Provide the (x, y) coordinate of the cell's center where the given text is located.  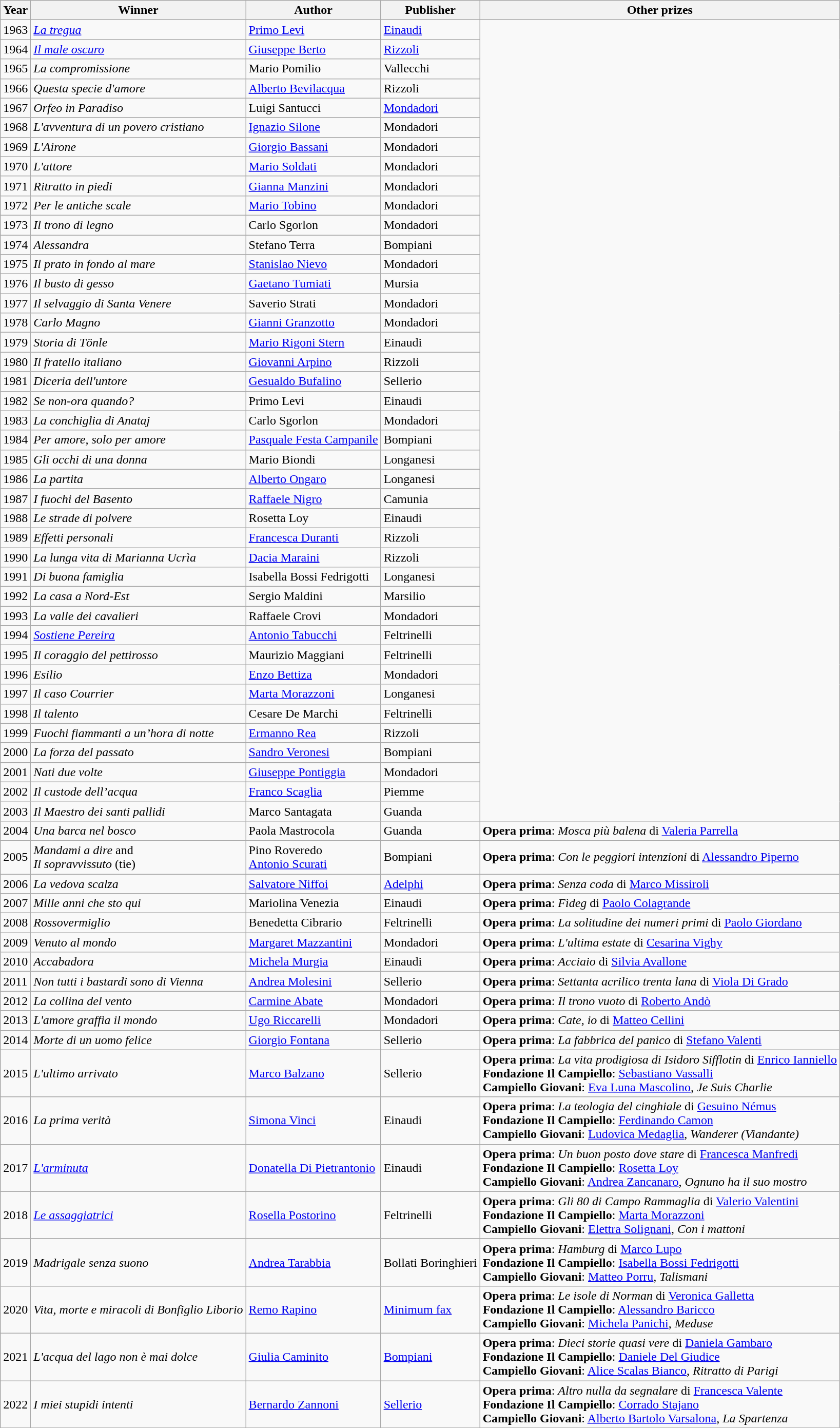
2006 (15, 883)
Vita, morte e miracoli di Bonfiglio Liborio (139, 1309)
Opera prima: Le isole di Norman di Veronica GallettaFondazione Il Campiello: Alessandro BariccoCampiello Giovani: Michela Panichi, Meduse (660, 1309)
L'ultimo arrivato (139, 1073)
Storia di Tönle (139, 342)
2000 (15, 752)
1981 (15, 381)
Maurizio Maggiani (313, 655)
Ignazio Silone (313, 127)
Madrigale senza suono (139, 1262)
Antonio Tabucchi (313, 635)
1976 (15, 284)
L'amore graffia il mondo (139, 1020)
2017 (15, 1168)
Donatella Di Pietrantonio (313, 1168)
1974 (15, 245)
Giovanni Arpino (313, 362)
Sandro Veronesi (313, 752)
1977 (15, 303)
Other prizes (660, 10)
1985 (15, 459)
2002 (15, 792)
Minimum fax (430, 1309)
Andrea Tarabbia (313, 1262)
Ugo Riccarelli (313, 1020)
L'attore (139, 166)
1984 (15, 440)
Venuto al mondo (139, 942)
Opera prima: Il trono vuoto di Roberto Andò (660, 1001)
2015 (15, 1073)
La partita (139, 479)
1998 (15, 713)
2008 (15, 923)
Marsilio (430, 596)
Il talento (139, 713)
Opera prima: Mosca più balena di Valeria Parrella (660, 831)
Mario Pomilio (313, 69)
La tregua (139, 30)
Camunia (430, 498)
1970 (15, 166)
Stanislao Nievo (313, 264)
Esilio (139, 674)
L'Airone (139, 147)
Giuseppe Berto (313, 49)
Le assaggiatrici (139, 1215)
Remo Rapino (313, 1309)
1966 (15, 88)
Una barca nel bosco (139, 831)
1996 (15, 674)
1972 (15, 205)
1987 (15, 498)
2021 (15, 1357)
Paola Mastrocola (313, 831)
La lunga vita di Marianna Ucrìa (139, 557)
Piemme (430, 792)
Giuseppe Pontiggia (313, 772)
Il Maestro dei santi pallidi (139, 811)
Mariolina Venezia (313, 903)
1982 (15, 401)
La prima verità (139, 1121)
Il coraggio del pettirosso (139, 655)
Bernardo Zannoni (313, 1404)
Marta Morazzoni (313, 694)
1971 (15, 186)
Gli occhi di una donna (139, 459)
Effetti personali (139, 537)
2003 (15, 811)
1994 (15, 635)
1995 (15, 655)
Bollati Boringhieri (430, 1262)
Nati due volte (139, 772)
1980 (15, 362)
Opera prima: Acciaio di Silvia Avallone (660, 962)
1999 (15, 733)
Michela Murgia (313, 962)
Cesare De Marchi (313, 713)
1968 (15, 127)
Pino Roveredo Antonio Scurati (313, 857)
Mario Tobino (313, 205)
Di buona famiglia (139, 577)
Questa specie d'amore (139, 88)
2011 (15, 981)
Opera prima: Cate, io di Matteo Cellini (660, 1020)
La collina del vento (139, 1001)
2014 (15, 1040)
2019 (15, 1262)
Per amore, solo per amore (139, 440)
2004 (15, 831)
Opera prima: La solitudine dei numeri primi di Paolo Giordano (660, 923)
Margaret Mazzantini (313, 942)
Adelphi (430, 883)
1989 (15, 537)
Publisher (430, 10)
Opera prima: Fìdeg di Paolo Colagrande (660, 903)
Mario Rigoni Stern (313, 342)
2016 (15, 1121)
Dacia Maraini (313, 557)
Rosella Postorino (313, 1215)
2022 (15, 1404)
Il busto di gesso (139, 284)
1963 (15, 30)
Simona Vinci (313, 1121)
Opera prima: Hamburg di Marco LupoFondazione Il Campiello: Isabella Bossi FedrigottiCampiello Giovani: Matteo Porru, Talismani (660, 1262)
2010 (15, 962)
Sostiene Pereira (139, 635)
Luigi Santucci (313, 108)
Gesualdo Bufalino (313, 381)
1992 (15, 596)
1969 (15, 147)
Marco Balzano (313, 1073)
Pasquale Festa Campanile (313, 440)
1979 (15, 342)
Saverio Strati (313, 303)
Salvatore Niffoi (313, 883)
Il prato in fondo al mare (139, 264)
1986 (15, 479)
La compromissione (139, 69)
Year (15, 10)
Non tutti i bastardi sono di Vienna (139, 981)
Alberto Bevilacqua (313, 88)
1978 (15, 323)
Gianna Manzini (313, 186)
Il male oscuro (139, 49)
L'acqua del lago non è mai dolce (139, 1357)
1967 (15, 108)
Fuochi fiammanti a un’hora di notte (139, 733)
Vallecchi (430, 69)
Alessandra (139, 245)
Orfeo in Paradiso (139, 108)
Il selvaggio di Santa Venere (139, 303)
1988 (15, 518)
Opera prima: Senza coda di Marco Missiroli (660, 883)
Isabella Bossi Fedrigotti (313, 577)
I miei stupidi intenti (139, 1404)
Se non-ora quando? (139, 401)
Il trono di legno (139, 225)
Francesca Duranti (313, 537)
La valle dei cavalieri (139, 616)
Raffaele Crovi (313, 616)
1993 (15, 616)
Opera prima: L'ultima estate di Cesarina Vighy (660, 942)
Raffaele Nigro (313, 498)
Giorgio Bassani (313, 147)
Il fratello italiano (139, 362)
1964 (15, 49)
2018 (15, 1215)
La casa a Nord-Est (139, 596)
Mandami a dire and Il sopravvissuto (tie) (139, 857)
Benedetta Cibrario (313, 923)
Gaetano Tumiati (313, 284)
2005 (15, 857)
Rossovermiglio (139, 923)
La conchiglia di Anataj (139, 420)
Il custode dell’acqua (139, 792)
1975 (15, 264)
Accabadora (139, 962)
1991 (15, 577)
Mario Biondi (313, 459)
1997 (15, 694)
Opera prima: Settanta acrilico trenta lana di Viola Di Grado (660, 981)
Ermanno Rea (313, 733)
Franco Scaglia (313, 792)
1965 (15, 69)
Morte di un uomo felice (139, 1040)
Mille anni che sto qui (139, 903)
Opera prima: La fabbrica del panico di Stefano Valenti (660, 1040)
Giulia Caminito (313, 1357)
Le strade di polvere (139, 518)
Ritratto in piedi (139, 186)
2001 (15, 772)
La vedova scalza (139, 883)
Opera prima: Con le peggiori intenzioni di Alessandro Piperno (660, 857)
L'avventura di un povero cristiano (139, 127)
Giorgio Fontana (313, 1040)
Il caso Courrier (139, 694)
Enzo Bettiza (313, 674)
2009 (15, 942)
Stefano Terra (313, 245)
2020 (15, 1309)
Gianni Granzotto (313, 323)
Carmine Abate (313, 1001)
2007 (15, 903)
Andrea Molesini (313, 981)
1973 (15, 225)
Per le antiche scale (139, 205)
Mursia (430, 284)
1983 (15, 420)
L'arminuta (139, 1168)
Alberto Ongaro (313, 479)
Carlo Magno (139, 323)
La forza del passato (139, 752)
Rosetta Loy (313, 518)
Sergio Maldini (313, 596)
I fuochi del Basento (139, 498)
2013 (15, 1020)
2012 (15, 1001)
Marco Santagata (313, 811)
1990 (15, 557)
Author (313, 10)
Diceria dell'untore (139, 381)
Winner (139, 10)
Mario Soldati (313, 166)
